Capture the cell that displays the provided text and extract its [X, Y] central coordinate. 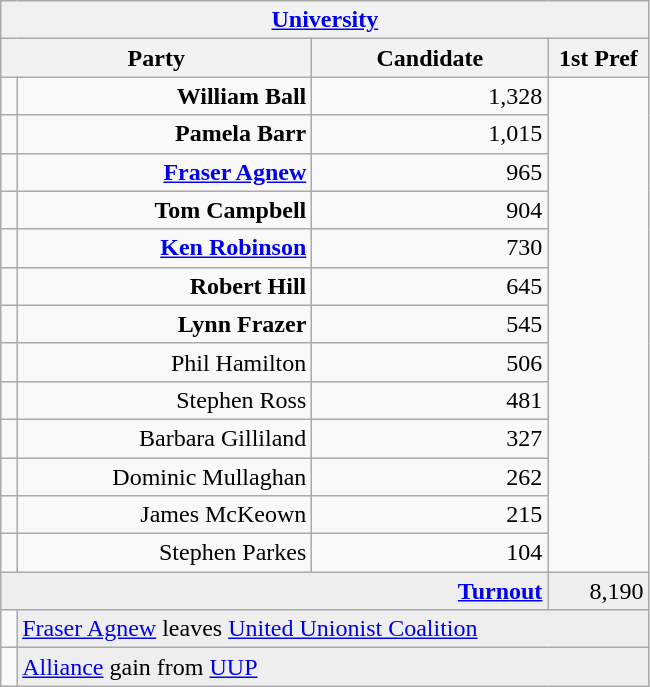
Stephen Parkes [164, 553]
Barbara Gilliland [164, 438]
University [325, 20]
215 [430, 515]
Stephen Ross [164, 400]
Alliance gain from UUP [333, 667]
506 [430, 362]
Candidate [430, 58]
327 [430, 438]
Ken Robinson [164, 248]
Fraser Agnew [164, 172]
8,190 [598, 591]
730 [430, 248]
Party [156, 58]
Fraser Agnew leaves United Unionist Coalition [333, 629]
Turnout [274, 591]
Dominic Mullaghan [164, 477]
Phil Hamilton [164, 362]
262 [430, 477]
Pamela Barr [164, 134]
William Ball [164, 96]
965 [430, 172]
481 [430, 400]
1,328 [430, 96]
104 [430, 553]
Tom Campbell [164, 210]
James McKeown [164, 515]
1st Pref [598, 58]
Robert Hill [164, 286]
904 [430, 210]
1,015 [430, 134]
Lynn Frazer [164, 324]
545 [430, 324]
645 [430, 286]
